Identify which cell holds the provided text, then report its [X, Y] central coordinate. 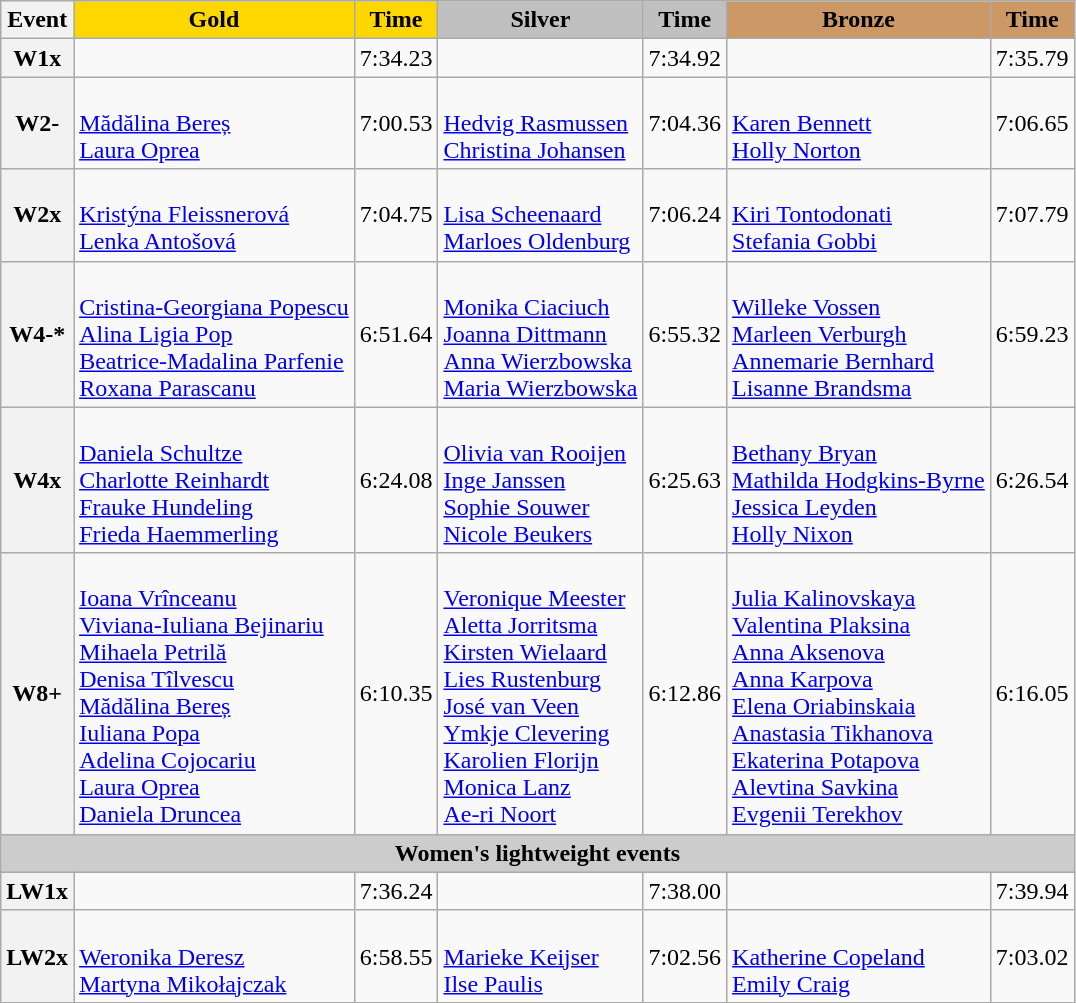
Julia KalinovskayaValentina PlaksinaAnna AksenovaAnna KarpovaElena OriabinskaiaAnastasia TikhanovaEkaterina PotapovaAlevtina SavkinaEvgenii Terekhov [859, 694]
7:06.24 [685, 215]
W4x [38, 480]
7:38.00 [685, 891]
6:10.35 [396, 694]
6:51.64 [396, 334]
Bethany BryanMathilda Hodgkins-ByrneJessica LeydenHolly Nixon [859, 480]
W1x [38, 58]
7:07.79 [1032, 215]
Cristina-Georgiana PopescuAlina Ligia PopBeatrice-Madalina ParfenieRoxana Parascanu [214, 334]
7:34.23 [396, 58]
7:04.36 [685, 123]
LW2x [38, 956]
Olivia van RooijenInge JanssenSophie SouwerNicole Beukers [540, 480]
W8+ [38, 694]
W2- [38, 123]
6:59.23 [1032, 334]
Women's lightweight events [538, 853]
6:16.05 [1032, 694]
Marieke KeijserIlse Paulis [540, 956]
Veronique MeesterAletta JorritsmaKirsten WielaardLies RustenburgJosé van VeenYmkje CleveringKarolien FlorijnMonica LanzAe-ri Noort [540, 694]
W4-* [38, 334]
Lisa ScheenaardMarloes Oldenburg [540, 215]
Kristýna FleissnerováLenka Antošová [214, 215]
Ioana VrînceanuViviana-Iuliana BejinariuMihaela PetrilăDenisa TîlvescuMădălina BereșIuliana PopaAdelina CojocariuLaura OpreaDaniela Druncea [214, 694]
Bronze [859, 20]
7:00.53 [396, 123]
6:58.55 [396, 956]
Kiri TontodonatiStefania Gobbi [859, 215]
LW1x [38, 891]
7:04.75 [396, 215]
Weronika DereszMartyna Mikołajczak [214, 956]
Event [38, 20]
Katherine CopelandEmily Craig [859, 956]
7:39.94 [1032, 891]
7:06.65 [1032, 123]
Monika CiaciuchJoanna DittmannAnna WierzbowskaMaria Wierzbowska [540, 334]
6:25.63 [685, 480]
Silver [540, 20]
6:12.86 [685, 694]
6:55.32 [685, 334]
7:03.02 [1032, 956]
Karen BennettHolly Norton [859, 123]
6:24.08 [396, 480]
Hedvig RasmussenChristina Johansen [540, 123]
Mădălina BereșLaura Oprea [214, 123]
7:34.92 [685, 58]
7:02.56 [685, 956]
7:36.24 [396, 891]
Gold [214, 20]
W2x [38, 215]
Daniela SchultzeCharlotte ReinhardtFrauke HundelingFrieda Haemmerling [214, 480]
Willeke VossenMarleen VerburghAnnemarie BernhardLisanne Brandsma [859, 334]
6:26.54 [1032, 480]
7:35.79 [1032, 58]
